Extract the [X, Y] coordinate from the center of the cell holding the provided text.  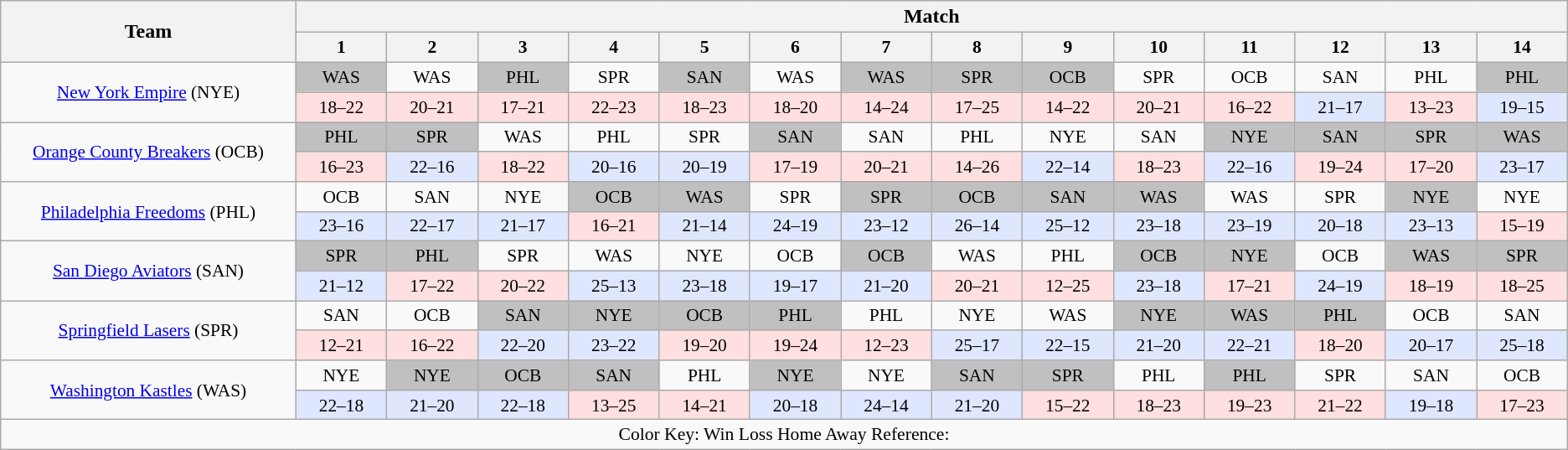
23–19 [1249, 226]
26–14 [977, 226]
20–22 [523, 286]
13 [1431, 48]
16–23 [341, 167]
19–15 [1523, 107]
Philadelphia Freedoms (PHL) [148, 211]
12–25 [1068, 286]
15–22 [1068, 405]
12–21 [341, 345]
22–23 [613, 107]
14–22 [1068, 107]
20–19 [704, 167]
23–17 [1523, 167]
19–20 [704, 345]
23–12 [886, 226]
14–26 [977, 167]
22–14 [1068, 167]
19–23 [1249, 405]
22–17 [432, 226]
2 [432, 48]
24–14 [886, 405]
25–13 [613, 286]
14–21 [704, 405]
6 [795, 48]
22–15 [1068, 345]
Springfield Lasers (SPR) [148, 330]
4 [613, 48]
Washington Kastles (WAS) [148, 391]
Color Key: Win Loss Home Away Reference: [784, 435]
17–19 [795, 167]
23–16 [341, 226]
3 [523, 48]
17–23 [1523, 405]
19–18 [1431, 405]
1 [341, 48]
25–12 [1068, 226]
22–21 [1249, 345]
20–17 [1431, 345]
Orange County Breakers (OCB) [148, 153]
8 [977, 48]
14 [1523, 48]
16–21 [613, 226]
14–24 [886, 107]
13–23 [1431, 107]
9 [1068, 48]
19–17 [795, 286]
23–13 [1431, 226]
15–19 [1523, 226]
25–17 [977, 345]
21–22 [1340, 405]
10 [1158, 48]
12–23 [886, 345]
Match [931, 17]
5 [704, 48]
25–18 [1523, 345]
12 [1340, 48]
11 [1249, 48]
22–20 [523, 345]
San Diego Aviators (SAN) [148, 272]
20–16 [613, 167]
21–14 [704, 226]
7 [886, 48]
Team [148, 32]
17–22 [432, 286]
23–22 [613, 345]
18–25 [1523, 286]
17–20 [1431, 167]
13–25 [613, 405]
New York Empire (NYE) [148, 92]
21–12 [341, 286]
18–19 [1431, 286]
17–25 [977, 107]
